Search for the cell housing the specified text and yield its [x, y] center coordinate. 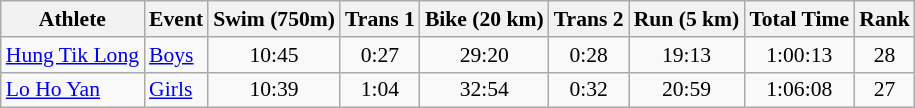
Run (5 km) [687, 19]
29:20 [484, 55]
20:59 [687, 90]
1:04 [380, 90]
Lo Ho Yan [72, 90]
28 [884, 55]
32:54 [484, 90]
Swim (750m) [274, 19]
Trans 1 [380, 19]
Athlete [72, 19]
Rank [884, 19]
27 [884, 90]
Boys [176, 55]
0:28 [589, 55]
19:13 [687, 55]
Event [176, 19]
Hung Tik Long [72, 55]
0:32 [589, 90]
1:06:08 [799, 90]
10:39 [274, 90]
Bike (20 km) [484, 19]
Trans 2 [589, 19]
0:27 [380, 55]
10:45 [274, 55]
1:00:13 [799, 55]
Total Time [799, 19]
Girls [176, 90]
